Identify which cell holds the provided text, then report its (X, Y) central coordinate. 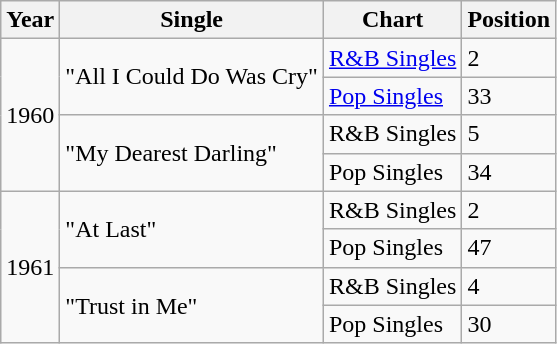
4 (509, 286)
"At Last" (192, 229)
1960 (30, 115)
1961 (30, 267)
Chart (392, 20)
"My Dearest Darling" (192, 153)
Position (509, 20)
34 (509, 172)
33 (509, 96)
"All I Could Do Was Cry" (192, 77)
"Trust in Me" (192, 305)
47 (509, 248)
30 (509, 324)
Single (192, 20)
Year (30, 20)
5 (509, 134)
